Extract the (x, y) coordinate from the center of the cell holding the provided text.  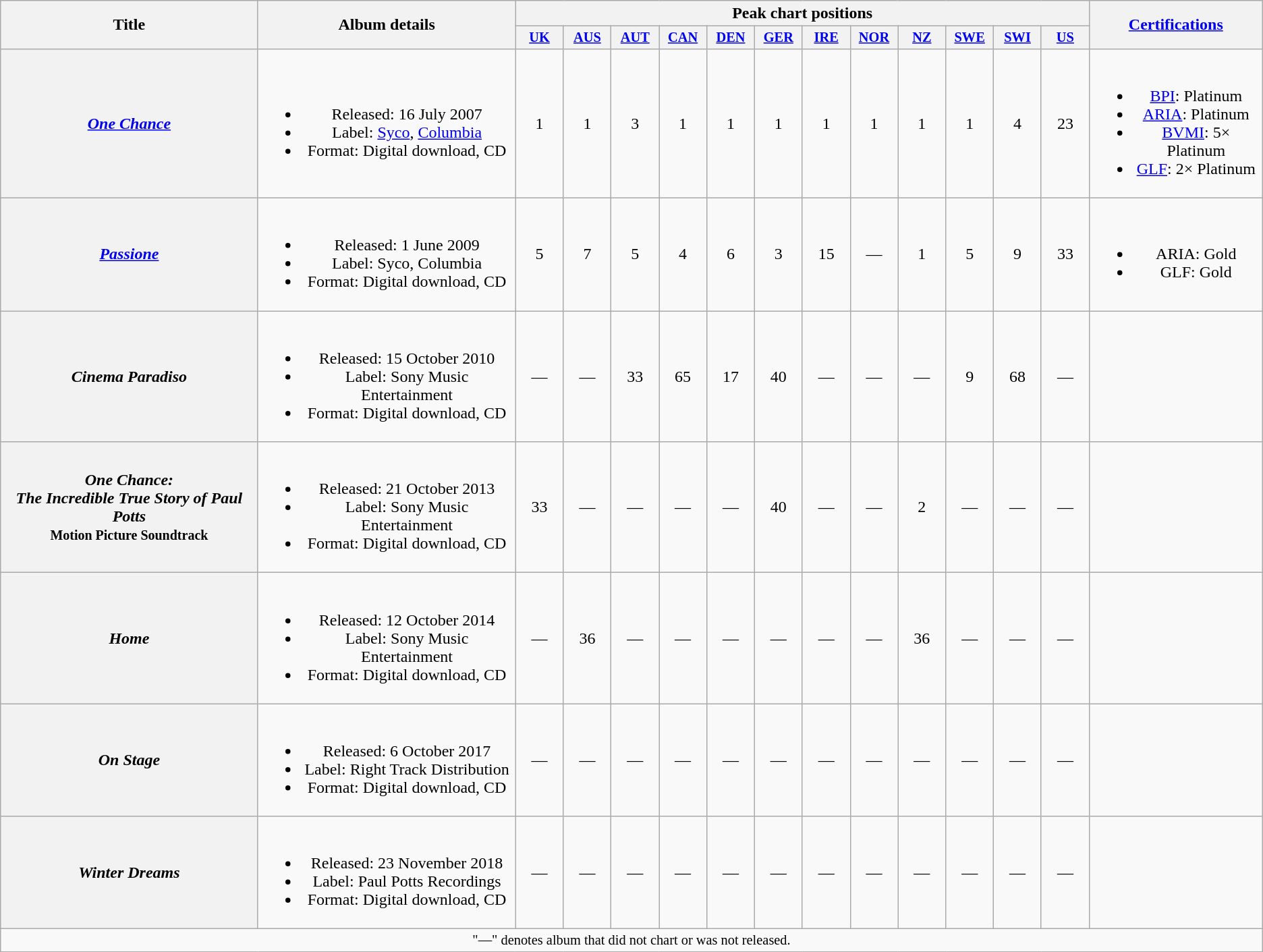
AUS (587, 38)
"—" denotes album that did not chart or was not released. (631, 941)
SWI (1017, 38)
Peak chart positions (802, 13)
DEN (731, 38)
On Stage (130, 760)
US (1065, 38)
Released: 6 October 2017Label: Right Track DistributionFormat: Digital download, CD (387, 760)
NOR (874, 38)
Released: 21 October 2013Label: Sony Music EntertainmentFormat: Digital download, CD (387, 507)
15 (826, 255)
68 (1017, 376)
NZ (922, 38)
Cinema Paradiso (130, 376)
6 (731, 255)
IRE (826, 38)
Certifications (1175, 25)
Passione (130, 255)
Home (130, 638)
SWE (970, 38)
AUT (636, 38)
65 (683, 376)
Album details (387, 25)
7 (587, 255)
23 (1065, 123)
Winter Dreams (130, 873)
Released: 1 June 2009Label: Syco, ColumbiaFormat: Digital download, CD (387, 255)
Released: 16 July 2007Label: Syco, ColumbiaFormat: Digital download, CD (387, 123)
2 (922, 507)
Title (130, 25)
Released: 15 October 2010Label: Sony Music EntertainmentFormat: Digital download, CD (387, 376)
Released: 23 November 2018Label: Paul Potts RecordingsFormat: Digital download, CD (387, 873)
One Chance (130, 123)
GER (779, 38)
17 (731, 376)
One Chance:The Incredible True Story of Paul PottsMotion Picture Soundtrack (130, 507)
CAN (683, 38)
Released: 12 October 2014Label: Sony Music EntertainmentFormat: Digital download, CD (387, 638)
ARIA: GoldGLF: Gold (1175, 255)
UK (540, 38)
BPI: PlatinumARIA: PlatinumBVMI: 5× PlatinumGLF: 2× Platinum (1175, 123)
